Search for the cell housing the specified text and yield its [X, Y] center coordinate. 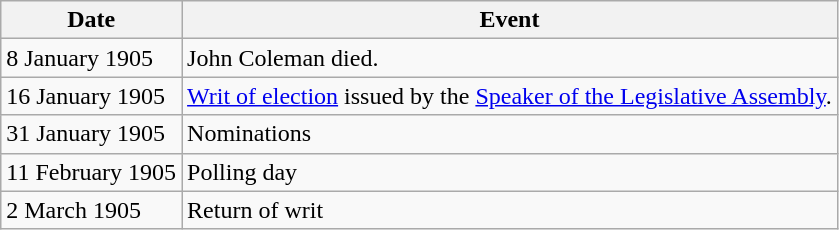
31 January 1905 [92, 134]
8 January 1905 [92, 58]
Event [510, 20]
11 February 1905 [92, 172]
2 March 1905 [92, 210]
Date [92, 20]
Writ of election issued by the Speaker of the Legislative Assembly. [510, 96]
John Coleman died. [510, 58]
16 January 1905 [92, 96]
Return of writ [510, 210]
Polling day [510, 172]
Nominations [510, 134]
